Provide the (x, y) coordinate of the cell's center where the given text is located.  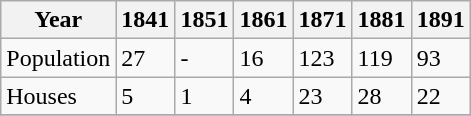
Houses (58, 96)
93 (440, 58)
28 (382, 96)
1881 (382, 20)
16 (264, 58)
1871 (322, 20)
Population (58, 58)
Year (58, 20)
1891 (440, 20)
1 (204, 96)
1851 (204, 20)
123 (322, 58)
1861 (264, 20)
23 (322, 96)
5 (146, 96)
4 (264, 96)
119 (382, 58)
1841 (146, 20)
27 (146, 58)
- (204, 58)
22 (440, 96)
